Pinpoint the cell where the given text exists, returning its [X, Y] midpoint coordinate. 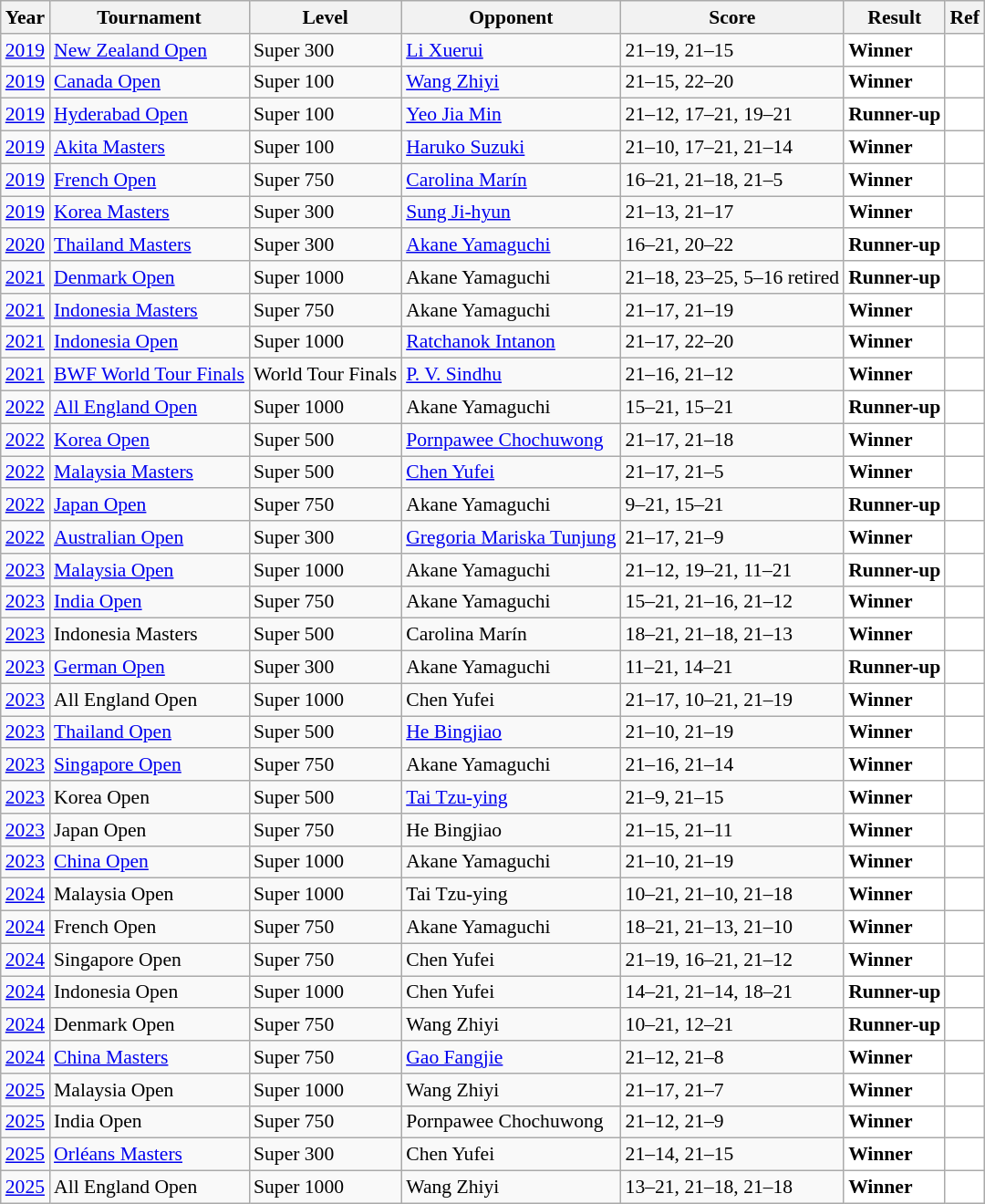
18–21, 21–13, 21–10 [733, 928]
21–17, 21–18 [733, 440]
Year [26, 17]
Korea Masters [150, 213]
BWF World Tour Finals [150, 375]
China Masters [150, 1057]
China Open [150, 862]
11–21, 14–21 [733, 668]
21–16, 21–12 [733, 375]
Gregoria Mariska Tunjung [511, 537]
21–10, 17–21, 21–14 [733, 148]
Li Xuerui [511, 50]
Yeo Jia Min [511, 115]
Hyderabad Open [150, 115]
Akita Masters [150, 148]
Malaysia Masters [150, 472]
21–15, 21–11 [733, 830]
21–19, 16–21, 21–12 [733, 960]
World Tour Finals [325, 375]
21–19, 21–15 [733, 50]
21–12, 19–21, 11–21 [733, 570]
Haruko Suzuki [511, 148]
Australian Open [150, 537]
21–17, 10–21, 21–19 [733, 700]
Level [325, 17]
15–21, 21–16, 21–12 [733, 602]
21–9, 21–15 [733, 797]
Gao Fangjie [511, 1057]
14–21, 21–14, 18–21 [733, 992]
21–17, 21–7 [733, 1090]
10–21, 21–10, 21–18 [733, 895]
9–21, 15–21 [733, 505]
16–21, 20–22 [733, 245]
Thailand Open [150, 732]
Orléans Masters [150, 1155]
Thailand Masters [150, 245]
2020 [26, 245]
Opponent [511, 17]
15–21, 15–21 [733, 408]
21–18, 23–25, 5–16 retired [733, 277]
10–21, 12–21 [733, 1025]
P. V. Sindhu [511, 375]
Tournament [150, 17]
Ratchanok Intanon [511, 342]
Result [894, 17]
18–21, 21–18, 21–13 [733, 635]
21–12, 17–21, 19–21 [733, 115]
21–15, 22–20 [733, 82]
21–12, 21–8 [733, 1057]
Canada Open [150, 82]
21–17, 22–20 [733, 342]
21–13, 21–17 [733, 213]
Sung Ji-hyun [511, 213]
21–14, 21–15 [733, 1155]
German Open [150, 668]
21–17, 21–9 [733, 537]
21–17, 21–19 [733, 310]
21–12, 21–9 [733, 1122]
New Zealand Open [150, 50]
Ref [964, 17]
Score [733, 17]
16–21, 21–18, 21–5 [733, 180]
13–21, 21–18, 21–18 [733, 1188]
21–16, 21–14 [733, 765]
21–17, 21–5 [733, 472]
